Identify which cell holds the provided text, then report its (X, Y) central coordinate. 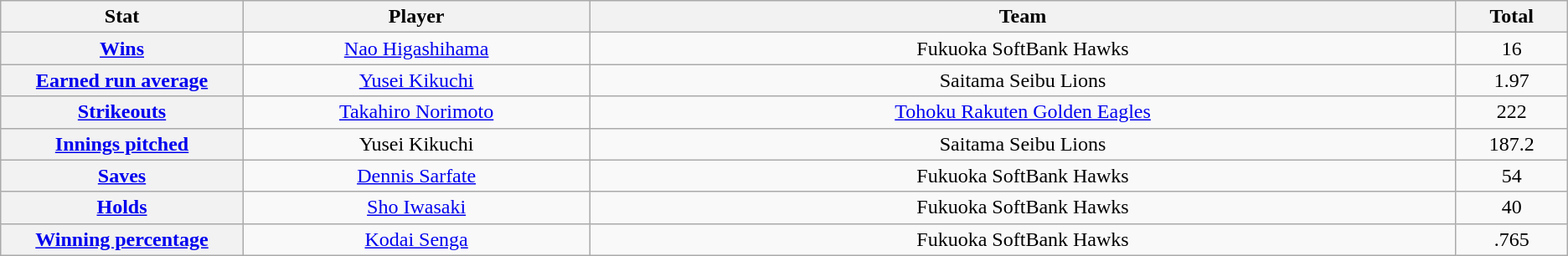
40 (1511, 207)
Winning percentage (122, 239)
Dennis Sarfate (416, 176)
Total (1511, 17)
1.97 (1511, 80)
Sho Iwasaki (416, 207)
Holds (122, 207)
Tohoku Rakuten Golden Eagles (1023, 112)
Innings pitched (122, 144)
Earned run average (122, 80)
222 (1511, 112)
Wins (122, 49)
Takahiro Norimoto (416, 112)
Team (1023, 17)
Nao Higashihama (416, 49)
Stat (122, 17)
Strikeouts (122, 112)
187.2 (1511, 144)
54 (1511, 176)
Kodai Senga (416, 239)
.765 (1511, 239)
16 (1511, 49)
Saves (122, 176)
Player (416, 17)
